Identify which cell holds the provided text, then report its [X, Y] central coordinate. 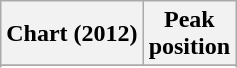
Chart (2012) [72, 34]
Peakposition [189, 34]
